From the cell containing the given text, extract its center point as (x, y) coordinate. 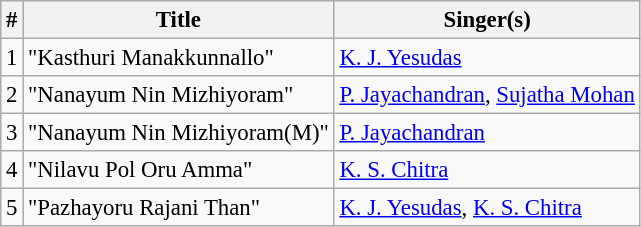
"Nilavu Pol Oru Amma" (178, 170)
3 (12, 133)
P. Jayachandran, Sujatha Mohan (487, 95)
Singer(s) (487, 20)
5 (12, 208)
# (12, 20)
Title (178, 20)
4 (12, 170)
"Nanayum Nin Mizhiyoram(M)" (178, 133)
K. J. Yesudas, K. S. Chitra (487, 208)
P. Jayachandran (487, 133)
"Kasthuri Manakkunnallo" (178, 58)
1 (12, 58)
"Nanayum Nin Mizhiyoram" (178, 95)
K. J. Yesudas (487, 58)
2 (12, 95)
"Pazhayoru Rajani Than" (178, 208)
K. S. Chitra (487, 170)
